Extract the (x, y) coordinate from the center of the cell holding the provided text.  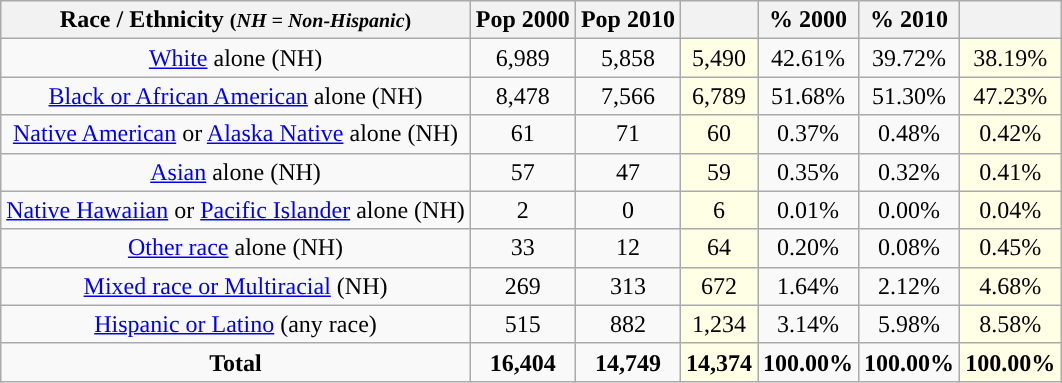
6 (718, 210)
59 (718, 172)
Total (236, 362)
% 2000 (808, 20)
8.58% (1010, 324)
61 (522, 134)
5,490 (718, 58)
71 (628, 134)
42.61% (808, 58)
0.20% (808, 248)
57 (522, 172)
51.68% (808, 96)
515 (522, 324)
% 2010 (910, 20)
0.41% (1010, 172)
8,478 (522, 96)
Pop 2010 (628, 20)
0.32% (910, 172)
33 (522, 248)
1.64% (808, 286)
Race / Ethnicity (NH = Non-Hispanic) (236, 20)
Hispanic or Latino (any race) (236, 324)
Other race alone (NH) (236, 248)
6,789 (718, 96)
0.08% (910, 248)
0.00% (910, 210)
47 (628, 172)
0.01% (808, 210)
313 (628, 286)
Native Hawaiian or Pacific Islander alone (NH) (236, 210)
White alone (NH) (236, 58)
6,989 (522, 58)
Native American or Alaska Native alone (NH) (236, 134)
39.72% (910, 58)
7,566 (628, 96)
1,234 (718, 324)
Black or African American alone (NH) (236, 96)
Asian alone (NH) (236, 172)
16,404 (522, 362)
12 (628, 248)
5.98% (910, 324)
269 (522, 286)
38.19% (1010, 58)
882 (628, 324)
5,858 (628, 58)
0.04% (1010, 210)
Pop 2000 (522, 20)
0.42% (1010, 134)
0.45% (1010, 248)
0 (628, 210)
2.12% (910, 286)
64 (718, 248)
60 (718, 134)
0.35% (808, 172)
672 (718, 286)
47.23% (1010, 96)
0.48% (910, 134)
14,749 (628, 362)
2 (522, 210)
51.30% (910, 96)
4.68% (1010, 286)
3.14% (808, 324)
14,374 (718, 362)
0.37% (808, 134)
Mixed race or Multiracial (NH) (236, 286)
